Locate the cell with the specified text and output its (x, y) center coordinate. 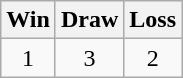
Loss (153, 20)
Win (28, 20)
2 (153, 58)
1 (28, 58)
3 (89, 58)
Draw (89, 20)
